Extract the [X, Y] coordinate from the center of the cell holding the provided text.  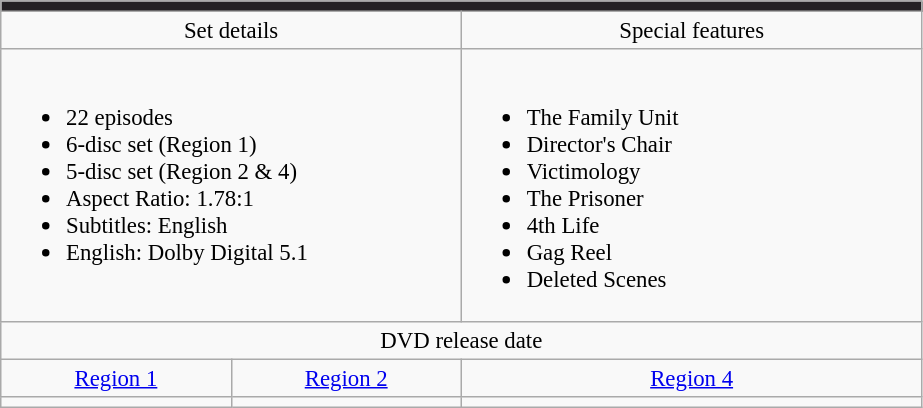
DVD release date [462, 340]
Set details [232, 31]
22 episodes6-disc set (Region 1)5-disc set (Region 2 & 4)Aspect Ratio: 1.78:1Subtitles: EnglishEnglish: Dolby Digital 5.1 [232, 185]
Special features [692, 31]
Region 1 [116, 378]
Region 2 [346, 378]
Region 4 [692, 378]
The Family UnitDirector's ChairVictimologyThe Prisoner4th LifeGag ReelDeleted Scenes [692, 185]
